For the text-containing cell, return its midpoint in (X, Y) coordinate format. 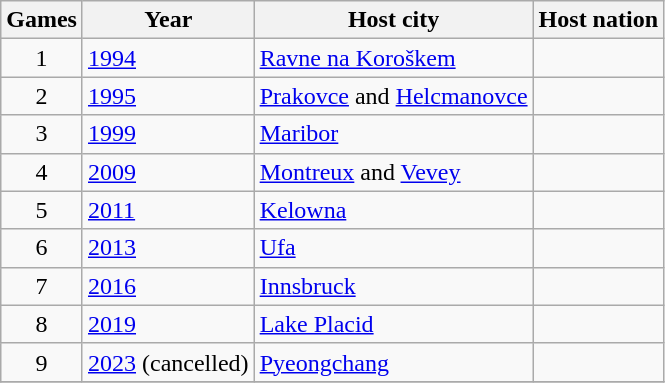
2009 (168, 172)
2 (42, 96)
7 (42, 286)
Games (42, 20)
8 (42, 324)
Kelowna (394, 210)
2023 (cancelled) (168, 362)
4 (42, 172)
3 (42, 134)
1995 (168, 96)
Host city (394, 20)
Ufa (394, 248)
Prakovce and Helcmanovce (394, 96)
Year (168, 20)
Maribor (394, 134)
Montreux and Vevey (394, 172)
6 (42, 248)
Lake Placid (394, 324)
Pyeongchang (394, 362)
1999 (168, 134)
5 (42, 210)
Innsbruck (394, 286)
1994 (168, 58)
Ravne na Koroškem (394, 58)
2016 (168, 286)
1 (42, 58)
Host nation (598, 20)
9 (42, 362)
2011 (168, 210)
2013 (168, 248)
2019 (168, 324)
